For the text-containing cell, return its midpoint in (X, Y) coordinate format. 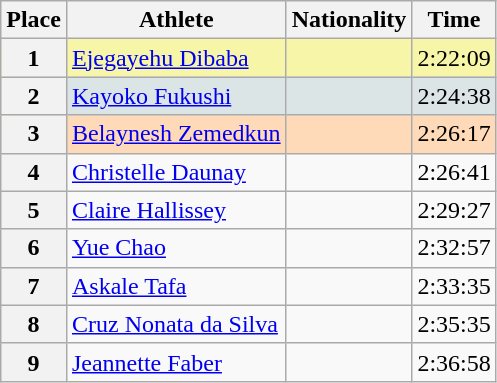
2:26:17 (454, 134)
Belaynesh Zemedkun (176, 134)
5 (34, 210)
1 (34, 58)
2:26:41 (454, 172)
2:29:27 (454, 210)
6 (34, 248)
Yue Chao (176, 248)
Time (454, 20)
Athlete (176, 20)
Cruz Nonata da Silva (176, 324)
Christelle Daunay (176, 172)
Claire Hallissey (176, 210)
9 (34, 362)
3 (34, 134)
Ejegayehu Dibaba (176, 58)
Nationality (349, 20)
2:32:57 (454, 248)
Jeannette Faber (176, 362)
2:36:58 (454, 362)
8 (34, 324)
2:22:09 (454, 58)
4 (34, 172)
2:35:35 (454, 324)
7 (34, 286)
Kayoko Fukushi (176, 96)
2 (34, 96)
Place (34, 20)
2:24:38 (454, 96)
Askale Tafa (176, 286)
2:33:35 (454, 286)
